Pinpoint the cell where the given text exists, returning its (X, Y) midpoint coordinate. 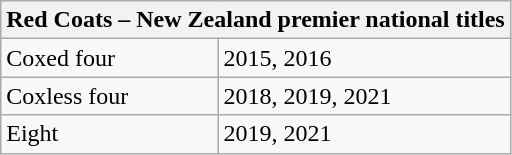
Red Coats – New Zealand premier national titles (256, 20)
2015, 2016 (364, 58)
2018, 2019, 2021 (364, 96)
2019, 2021 (364, 134)
Coxed four (110, 58)
Eight (110, 134)
Coxless four (110, 96)
